Determine the (X, Y) coordinate at the center of the cell enclosing the given text.  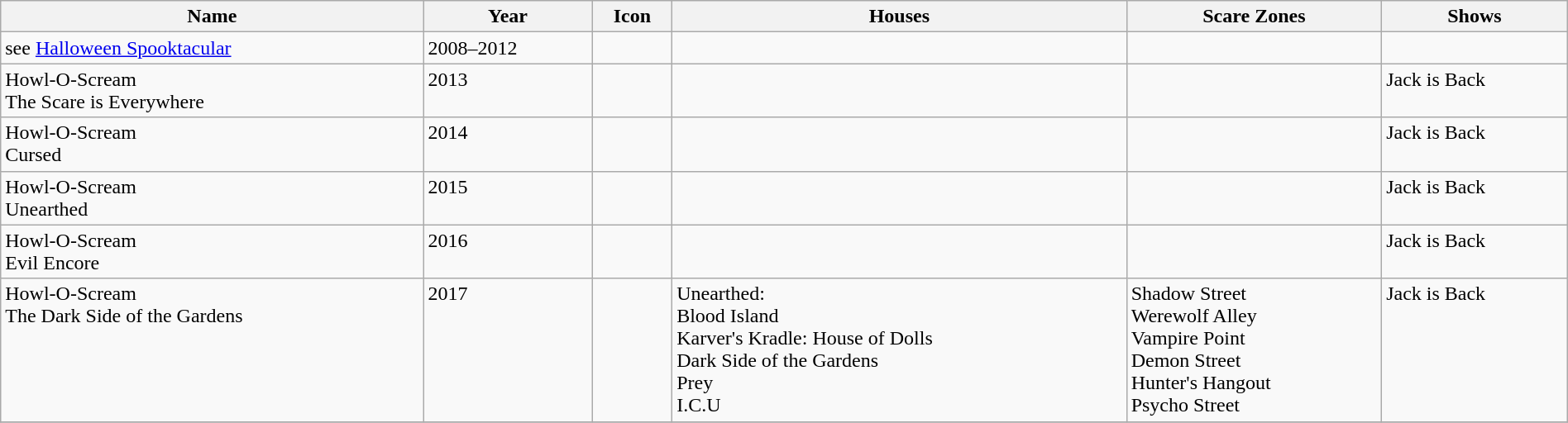
2017 (508, 350)
Shows (1475, 17)
Howl-O-Scream The Scare is Everywhere (212, 91)
Shadow StreetWerewolf AlleyVampire PointDemon StreetHunter's HangoutPsycho Street (1254, 350)
Unearthed:Blood IslandKarver's Kradle: House of DollsDark Side of the GardensPreyI.C.U (900, 350)
2008–2012 (508, 48)
2014 (508, 144)
Howl-O-Scream Cursed (212, 144)
2016 (508, 251)
2015 (508, 198)
Year (508, 17)
Icon (632, 17)
Howl-O-Scream Evil Encore (212, 251)
Howl-O-Scream The Dark Side of the Gardens (212, 350)
Houses (900, 17)
2013 (508, 91)
Scare Zones (1254, 17)
Name (212, 17)
Howl-O-Scream Unearthed (212, 198)
see Halloween Spooktacular (212, 48)
